Determine the (x, y) coordinate at the center of the cell enclosing the given text.  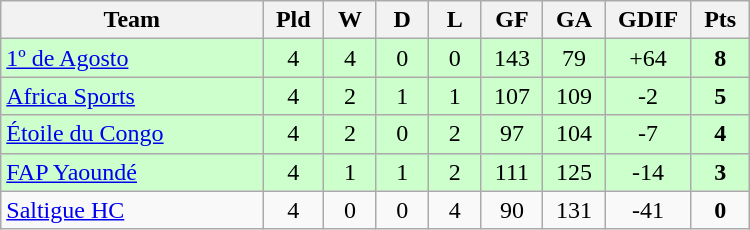
3 (720, 172)
L (454, 20)
D (402, 20)
+64 (648, 58)
5 (720, 96)
143 (512, 58)
-7 (648, 134)
79 (574, 58)
FAP Yaoundé (132, 172)
GA (574, 20)
109 (574, 96)
Pts (720, 20)
Team (132, 20)
90 (512, 210)
GF (512, 20)
GDIF (648, 20)
Pld (294, 20)
1º de Agosto (132, 58)
Étoile du Congo (132, 134)
131 (574, 210)
104 (574, 134)
W (350, 20)
107 (512, 96)
Africa Sports (132, 96)
8 (720, 58)
125 (574, 172)
97 (512, 134)
-2 (648, 96)
-41 (648, 210)
Saltigue HC (132, 210)
-14 (648, 172)
111 (512, 172)
